Extract the (x, y) coordinate from the center of the cell holding the provided text.  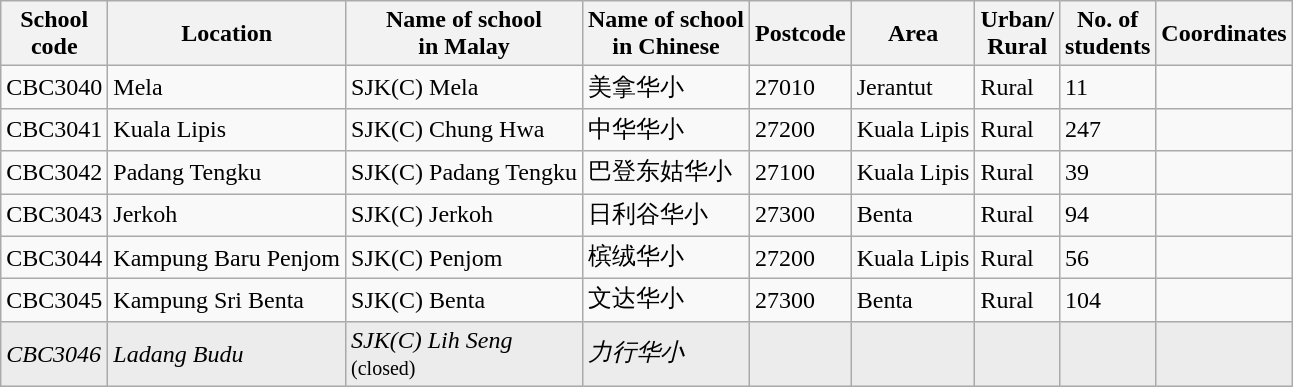
No. ofstudents (1107, 34)
Name of schoolin Malay (464, 34)
中华华小 (666, 130)
CBC3042 (54, 172)
Schoolcode (54, 34)
Name of schoolin Chinese (666, 34)
27010 (801, 88)
SJK(C) Lih Seng(closed) (464, 354)
SJK(C) Jerkoh (464, 216)
Postcode (801, 34)
56 (1107, 258)
Location (227, 34)
SJK(C) Padang Tengku (464, 172)
39 (1107, 172)
Ladang Budu (227, 354)
CBC3046 (54, 354)
CBC3045 (54, 300)
力行华小 (666, 354)
Mela (227, 88)
槟绒华小 (666, 258)
11 (1107, 88)
CBC3044 (54, 258)
27100 (801, 172)
247 (1107, 130)
日利谷华小 (666, 216)
CBC3043 (54, 216)
94 (1107, 216)
CBC3041 (54, 130)
美拿华小 (666, 88)
104 (1107, 300)
SJK(C) Mela (464, 88)
Jerantut (913, 88)
CBC3040 (54, 88)
Kampung Sri Benta (227, 300)
Kampung Baru Penjom (227, 258)
Jerkoh (227, 216)
Area (913, 34)
Coordinates (1224, 34)
Urban/Rural (1017, 34)
巴登东姑华小 (666, 172)
SJK(C) Benta (464, 300)
SJK(C) Chung Hwa (464, 130)
SJK(C) Penjom (464, 258)
Padang Tengku (227, 172)
文达华小 (666, 300)
